Detect which cell encompasses the target text, then output its [x, y] center coordinate. 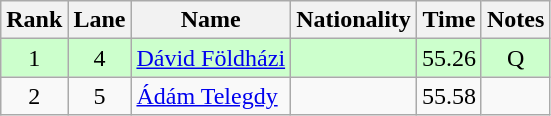
Q [515, 58]
Ádám Telegdy [211, 96]
2 [34, 96]
Lane [100, 20]
Nationality [354, 20]
5 [100, 96]
Name [211, 20]
Dávid Földházi [211, 58]
55.26 [448, 58]
1 [34, 58]
55.58 [448, 96]
4 [100, 58]
Time [448, 20]
Rank [34, 20]
Notes [515, 20]
